Determine the (x, y) coordinate at the center of the cell enclosing the given text.  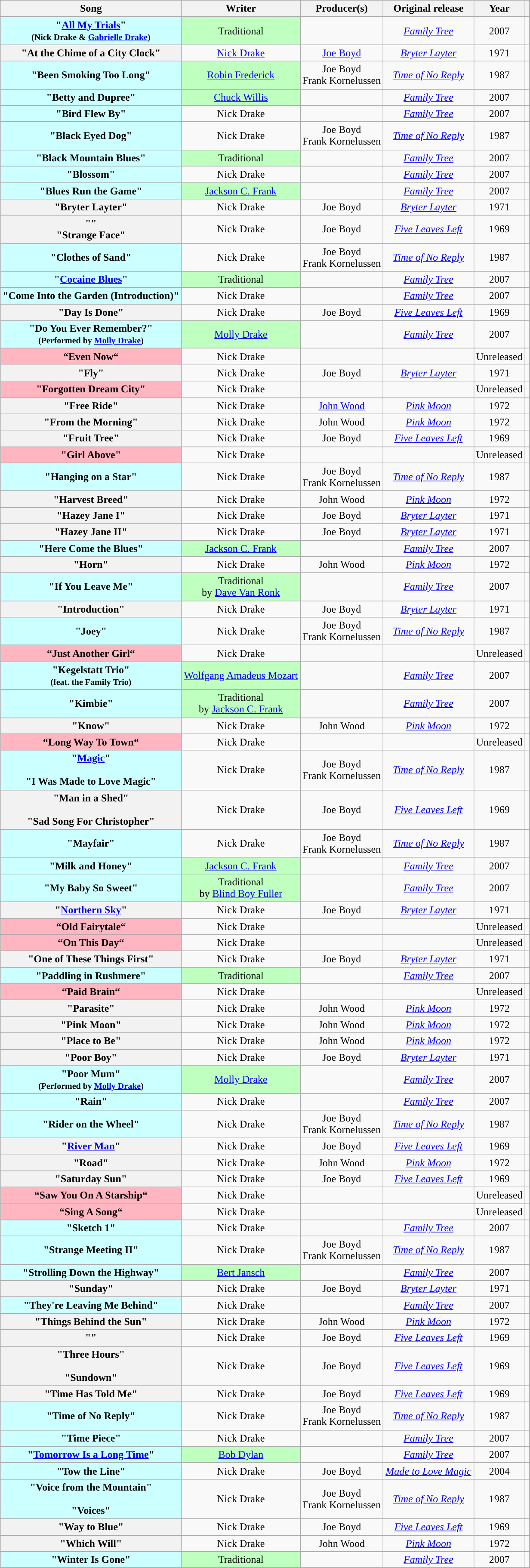
"Know" (91, 726)
"Fruit Tree" (91, 438)
“Sing A Song“ (91, 1212)
"Winter Is Gone" (91, 1560)
“Paid Brain“ (91, 992)
"Things Behind the Sun" (91, 1322)
"Hazey Jane I" (91, 515)
"Sketch 1" (91, 1228)
"Milk and Honey" (91, 866)
"If You Leave Me" (91, 587)
"Rider on the Wheel" (91, 1124)
"Northern Sky" (91, 910)
"Been Smoking Too Long" (91, 75)
"Strolling Down the Highway" (91, 1272)
Traditional by Blind Boy Fuller (241, 888)
Bert Jansch (241, 1272)
"Parasite" (91, 1008)
"Three Hours""Sundown" (91, 1366)
“On This Day“ (91, 943)
“Long Way To Town“ (91, 742)
"Forgotten Dream City" (91, 389)
2004 (499, 1471)
"River Man" (91, 1146)
"Here Come the Blues" (91, 548)
Producer(s) (342, 9)
"Day Is Done" (91, 312)
"Hanging on a Star" (91, 477)
"My Baby So Sweet" (91, 888)
Wolfgang Amadeus Mozart (241, 675)
"Free Ride" (91, 406)
"Black Eyed Dog" (91, 136)
"Rain" (91, 1102)
Made to Love Magic (428, 1471)
"Bryter Layter" (91, 207)
"Cocaine Blues" (91, 280)
Robin Frederick (241, 75)
"Strange Meeting II" (91, 1250)
"" (91, 1338)
"Time of No Reply" (91, 1416)
"" "Strange Face" (91, 229)
"Saturday Sun" (91, 1179)
"Time Piece" (91, 1438)
"Girl Above" (91, 455)
Writer (241, 9)
"Poor Boy" (91, 1057)
"Black Mountain Blues" (91, 158)
"Which Will" (91, 1543)
"Voice from the Mountain""Voices" (91, 1499)
"Betty and Dupree" (91, 97)
“Saw You On A Starship“ (91, 1195)
"Mayfair" (91, 843)
"From the Morning" (91, 422)
"Clothes of Sand" (91, 257)
“Just Another Girl“ (91, 653)
"Place to Be" (91, 1041)
"Poor Mum" (Performed by Molly Drake) (91, 1080)
“Even Now“ (91, 357)
"Kimbie" (91, 704)
"At the Chime of a City Clock" (91, 53)
"Hazey Jane II" (91, 532)
"Harvest Breed" (91, 499)
"Introduction" (91, 609)
"They're Leaving Me Behind" (91, 1305)
Song (91, 9)
"Fly" (91, 373)
"Horn" (91, 565)
"Blues Run the Game" (91, 191)
"Magic""I Was Made to Love Magic" (91, 770)
"Kegelstatt Trio" (feat. the Family Trio) (91, 675)
Year (499, 9)
"All My Trials" (Nick Drake & Gabrielle Drake) (91, 31)
Chuck Willis (241, 97)
"Bird Flew By" (91, 114)
"One of These Things First" (91, 959)
"Do You Ever Remember?" (Performed by Molly Drake) (91, 335)
"Joey" (91, 632)
Bob Dylan (241, 1454)
Original release (428, 9)
Traditional by Jackson C. Frank (241, 704)
"Paddling in Rushmere" (91, 976)
"Sunday" (91, 1289)
"Blossom" (91, 174)
"Man in a Shed" "Sad Song For Christopher" (91, 810)
"Way to Blue" (91, 1527)
"Time Has Told Me" (91, 1394)
“Old Fairytale“ (91, 926)
"Road" (91, 1162)
"Tow the Line" (91, 1471)
"Tomorrow Is a Long Time" (91, 1454)
"Pink Moon" (91, 1025)
"Come Into the Garden (Introduction)" (91, 296)
Traditional by Dave Van Ronk (241, 587)
